Scan for the cell matching the given text and deliver its (x, y) coordinate at center. 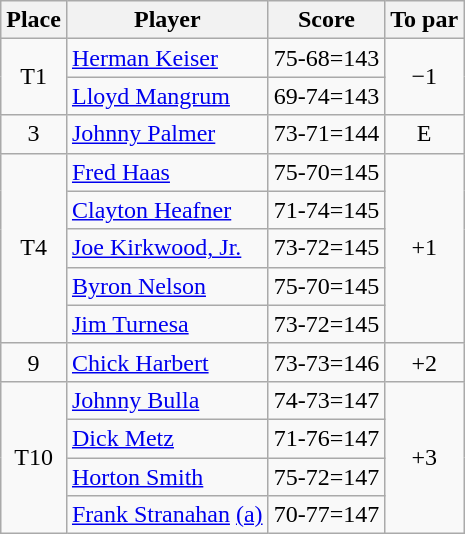
Horton Smith (167, 477)
Chick Harbert (167, 362)
9 (34, 362)
Jim Turnesa (167, 324)
T10 (34, 457)
Johnny Bulla (167, 400)
74-73=147 (326, 400)
E (424, 134)
T1 (34, 77)
Johnny Palmer (167, 134)
69-74=143 (326, 96)
Place (34, 20)
Joe Kirkwood, Jr. (167, 248)
Clayton Heafner (167, 210)
Fred Haas (167, 172)
−1 (424, 77)
75-72=147 (326, 477)
3 (34, 134)
73-71=144 (326, 134)
Byron Nelson (167, 286)
T4 (34, 248)
75-68=143 (326, 58)
Dick Metz (167, 438)
+3 (424, 457)
Frank Stranahan (a) (167, 515)
Player (167, 20)
70-77=147 (326, 515)
To par (424, 20)
71-74=145 (326, 210)
Lloyd Mangrum (167, 96)
+2 (424, 362)
71-76=147 (326, 438)
Herman Keiser (167, 58)
Score (326, 20)
73-73=146 (326, 362)
+1 (424, 248)
